Find where the given text appears and provide that cell's center as [X, Y] coordinate. 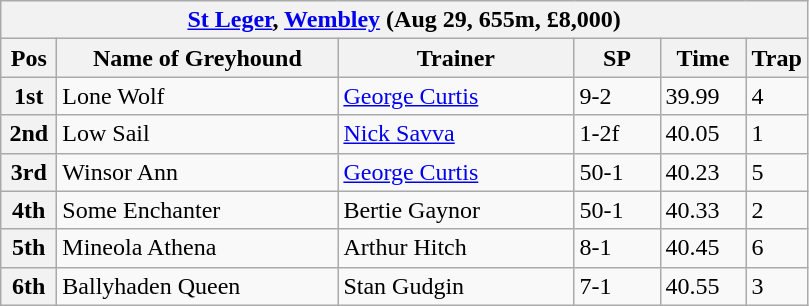
Time [703, 58]
4 [776, 96]
40.23 [703, 172]
Nick Savva [456, 134]
40.45 [703, 248]
7-1 [617, 286]
5 [776, 172]
3rd [29, 172]
SP [617, 58]
3 [776, 286]
4th [29, 210]
40.33 [703, 210]
1st [29, 96]
Low Sail [198, 134]
2 [776, 210]
Lone Wolf [198, 96]
Name of Greyhound [198, 58]
Ballyhaden Queen [198, 286]
St Leger, Wembley (Aug 29, 655m, £8,000) [404, 20]
Stan Gudgin [456, 286]
9-2 [617, 96]
1 [776, 134]
Bertie Gaynor [456, 210]
Winsor Ann [198, 172]
1-2f [617, 134]
Trainer [456, 58]
39.99 [703, 96]
40.55 [703, 286]
Trap [776, 58]
Some Enchanter [198, 210]
40.05 [703, 134]
8-1 [617, 248]
2nd [29, 134]
5th [29, 248]
Mineola Athena [198, 248]
Arthur Hitch [456, 248]
6 [776, 248]
Pos [29, 58]
6th [29, 286]
